Return the [x, y] coordinate for the center point of the cell that contains the specified text.  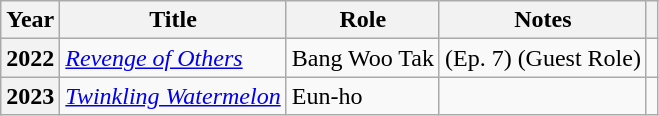
Revenge of Others [173, 58]
Year [30, 20]
Notes [542, 20]
Eun-ho [362, 96]
2023 [30, 96]
Role [362, 20]
Bang Woo Tak [362, 58]
(Ep. 7) (Guest Role) [542, 58]
Twinkling Watermelon [173, 96]
2022 [30, 58]
Title [173, 20]
